Extract the [X, Y] coordinate from the center of the cell holding the provided text.  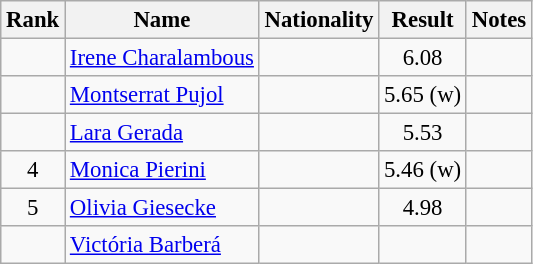
Result [423, 20]
Montserrat Pujol [162, 95]
Lara Gerada [162, 133]
5 [33, 208]
5.53 [423, 133]
Nationality [318, 20]
Irene Charalambous [162, 58]
4 [33, 170]
5.46 (w) [423, 170]
Rank [33, 20]
4.98 [423, 208]
5.65 (w) [423, 95]
Notes [498, 20]
Olivia Giesecke [162, 208]
6.08 [423, 58]
Name [162, 20]
Victória Barberá [162, 245]
Monica Pierini [162, 170]
